Return (x, y) of the center of cell containing provided text 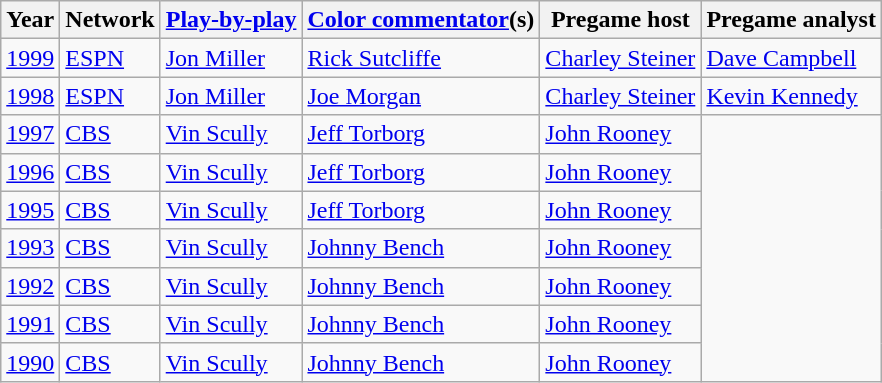
1998 (30, 96)
1990 (30, 362)
1997 (30, 134)
Play-by-play (231, 20)
1992 (30, 286)
Pregame analyst (792, 20)
Color commentator(s) (421, 20)
Dave Campbell (792, 58)
Kevin Kennedy (792, 96)
Network (110, 20)
1991 (30, 324)
1993 (30, 248)
Rick Sutcliffe (421, 58)
Year (30, 20)
1996 (30, 172)
Joe Morgan (421, 96)
Pregame host (620, 20)
1995 (30, 210)
1999 (30, 58)
